Pinpoint the cell where the given text exists, returning its (x, y) midpoint coordinate. 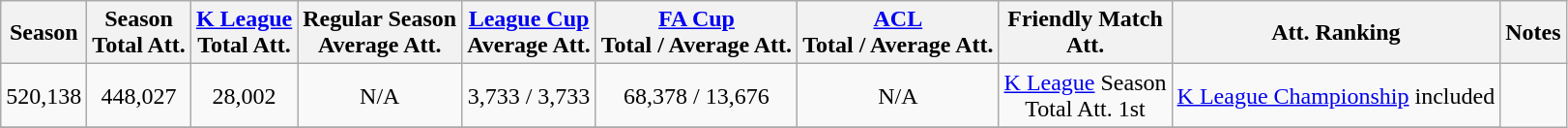
K League Championship included (1336, 95)
3,733 / 3,733 (530, 95)
68,378 / 13,676 (696, 95)
K LeagueTotal Att. (244, 33)
Att. Ranking (1336, 33)
520,138 (44, 95)
Friendly Match Att. (1085, 33)
Season (44, 33)
Regular SeasonAverage Att. (380, 33)
K League SeasonTotal Att. 1st (1085, 95)
448,027 (139, 95)
FA CupTotal / Average Att. (696, 33)
SeasonTotal Att. (139, 33)
ACLTotal / Average Att. (898, 33)
28,002 (244, 95)
League CupAverage Att. (530, 33)
Notes (1533, 33)
